Search for the cell housing the specified text and yield its [X, Y] center coordinate. 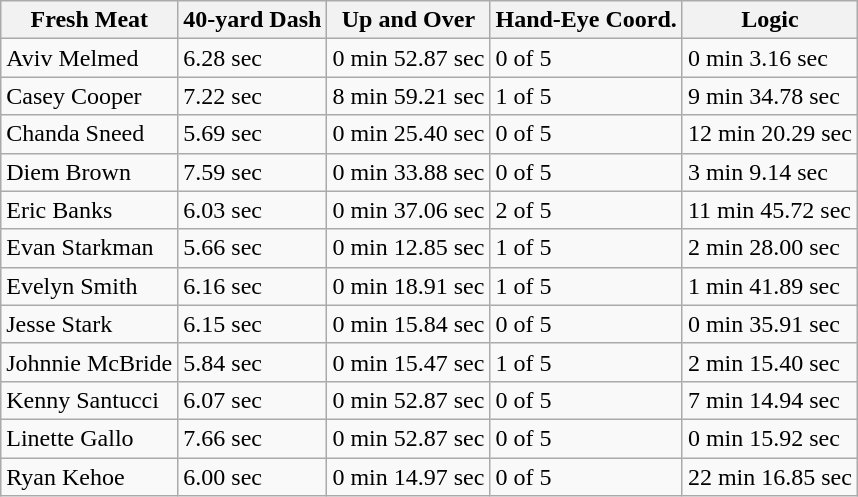
Casey Cooper [90, 96]
5.84 sec [252, 362]
7.22 sec [252, 96]
0 min 15.84 sec [408, 324]
12 min 20.29 sec [770, 134]
6.28 sec [252, 58]
7 min 14.94 sec [770, 400]
Hand-Eye Coord. [586, 20]
6.03 sec [252, 210]
0 min 14.97 sec [408, 477]
2 min 28.00 sec [770, 248]
Evelyn Smith [90, 286]
Eric Banks [90, 210]
6.16 sec [252, 286]
0 min 12.85 sec [408, 248]
0 min 3.16 sec [770, 58]
6.07 sec [252, 400]
6.00 sec [252, 477]
0 min 15.47 sec [408, 362]
11 min 45.72 sec [770, 210]
3 min 9.14 sec [770, 172]
Jesse Stark [90, 324]
0 min 15.92 sec [770, 438]
40-yard Dash [252, 20]
9 min 34.78 sec [770, 96]
6.15 sec [252, 324]
Ryan Kehoe [90, 477]
Linette Gallo [90, 438]
Diem Brown [90, 172]
0 min 35.91 sec [770, 324]
22 min 16.85 sec [770, 477]
0 min 18.91 sec [408, 286]
0 min 25.40 sec [408, 134]
Evan Starkman [90, 248]
Chanda Sneed [90, 134]
2 of 5 [586, 210]
Fresh Meat [90, 20]
1 min 41.89 sec [770, 286]
Kenny Santucci [90, 400]
5.69 sec [252, 134]
0 min 37.06 sec [408, 210]
2 min 15.40 sec [770, 362]
7.66 sec [252, 438]
7.59 sec [252, 172]
Aviv Melmed [90, 58]
Johnnie McBride [90, 362]
0 min 33.88 sec [408, 172]
8 min 59.21 sec [408, 96]
Up and Over [408, 20]
Logic [770, 20]
5.66 sec [252, 248]
